Scan for the cell matching the given text and deliver its (X, Y) coordinate at center. 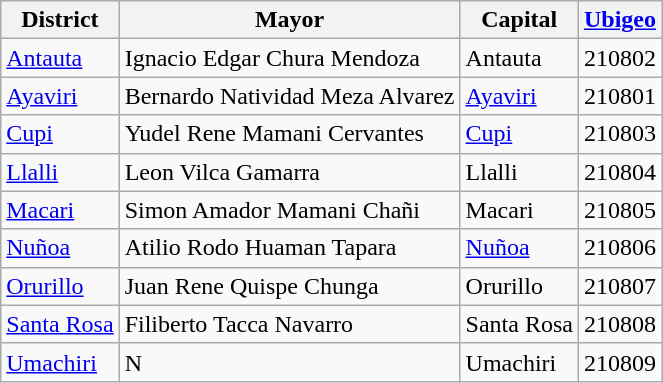
Yudel Rene Mamani Cervantes (290, 134)
N (290, 362)
Mayor (290, 20)
Simon Amador Mamani Chañi (290, 210)
210809 (620, 362)
Juan Rene Quispe Chunga (290, 286)
Capital (519, 20)
Ignacio Edgar Chura Mendoza (290, 58)
210802 (620, 58)
Filiberto Tacca Navarro (290, 324)
210803 (620, 134)
Bernardo Natividad Meza Alvarez (290, 96)
210804 (620, 172)
210805 (620, 210)
210807 (620, 286)
210806 (620, 248)
Leon Vilca Gamarra (290, 172)
Atilio Rodo Huaman Tapara (290, 248)
210801 (620, 96)
District (60, 20)
Ubigeo (620, 20)
210808 (620, 324)
